Extract the [x, y] coordinate from the center of the cell holding the provided text.  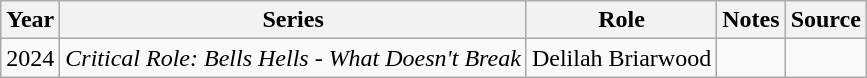
2024 [30, 58]
Source [826, 20]
Role [621, 20]
Year [30, 20]
Notes [751, 20]
Critical Role: Bells Hells - What Doesn't Break [294, 58]
Delilah Briarwood [621, 58]
Series [294, 20]
